From the cell containing the given text, extract its center point as (X, Y) coordinate. 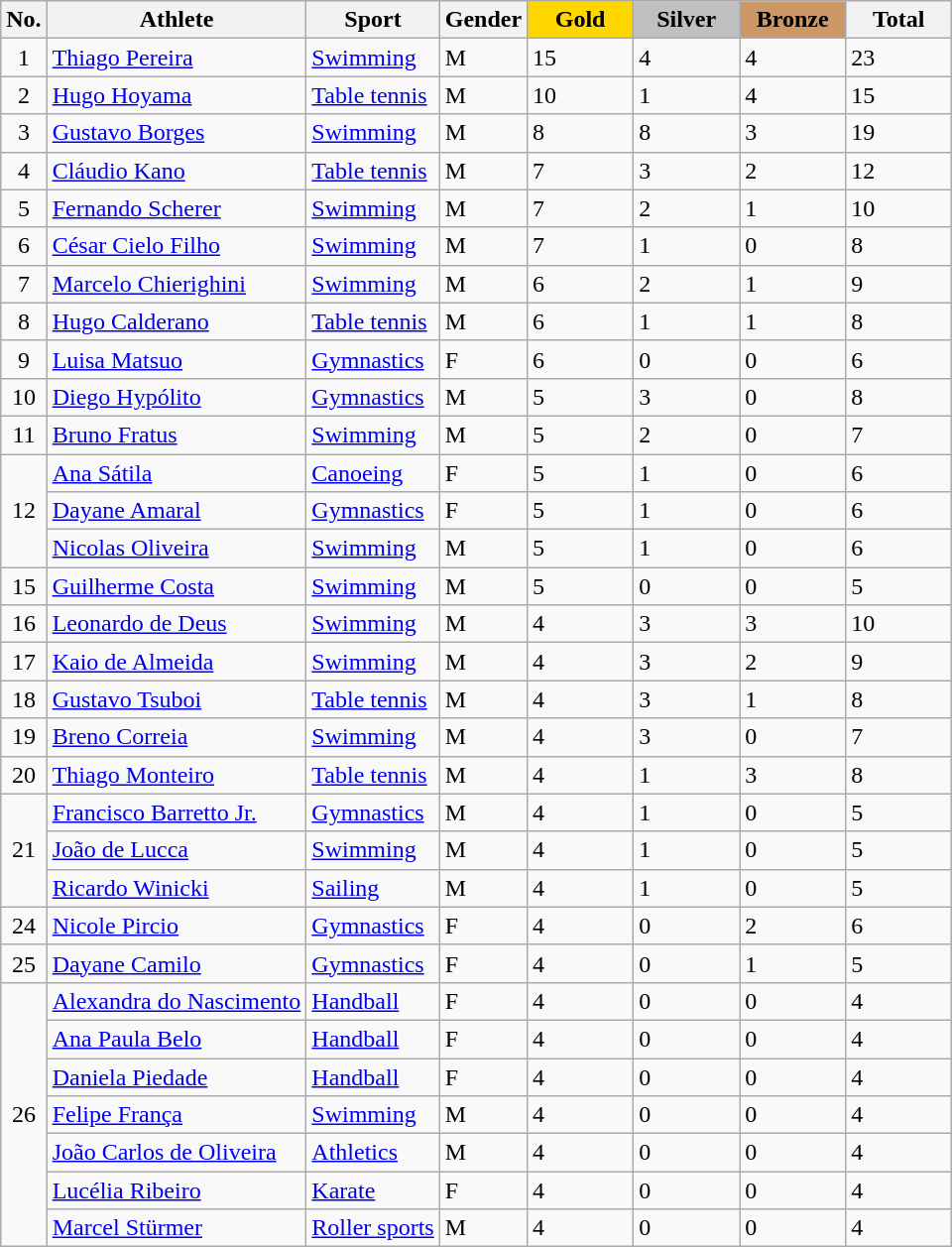
26 (24, 1114)
Bruno Fratus (177, 435)
25 (24, 963)
Daniela Piedade (177, 1076)
Leonardo de Deus (177, 624)
No. (24, 20)
Diego Hypólito (177, 397)
Francisco Barretto Jr. (177, 812)
Thiago Monteiro (177, 775)
Roller sports (373, 1228)
Felipe França (177, 1115)
21 (24, 850)
João de Lucca (177, 850)
Gustavo Tsuboi (177, 699)
18 (24, 699)
16 (24, 624)
Luisa Matsuo (177, 359)
Athletics (373, 1153)
Bronze (793, 20)
11 (24, 435)
Ana Paula Belo (177, 1039)
Gold (581, 20)
Marcel Stürmer (177, 1228)
Dayane Camilo (177, 963)
23 (898, 58)
Ana Sátila (177, 473)
Hugo Hoyama (177, 95)
Cláudio Kano (177, 171)
17 (24, 662)
24 (24, 926)
Ricardo Winicki (177, 888)
Marcelo Chierighini (177, 284)
César Cielo Filho (177, 246)
Kaio de Almeida (177, 662)
Nicole Pircio (177, 926)
Total (898, 20)
Nicolas Oliveira (177, 549)
Hugo Calderano (177, 321)
Fernando Scherer (177, 208)
Thiago Pereira (177, 58)
Athlete (177, 20)
Dayane Amaral (177, 511)
20 (24, 775)
Silver (686, 20)
João Carlos de Oliveira (177, 1153)
Guilherme Costa (177, 586)
Karate (373, 1190)
Lucélia Ribeiro (177, 1190)
Sport (373, 20)
Gender (483, 20)
Breno Correia (177, 737)
Gustavo Borges (177, 133)
Alexandra do Nascimento (177, 1001)
Sailing (373, 888)
Canoeing (373, 473)
